Capture the cell that displays the provided text and extract its (x, y) central coordinate. 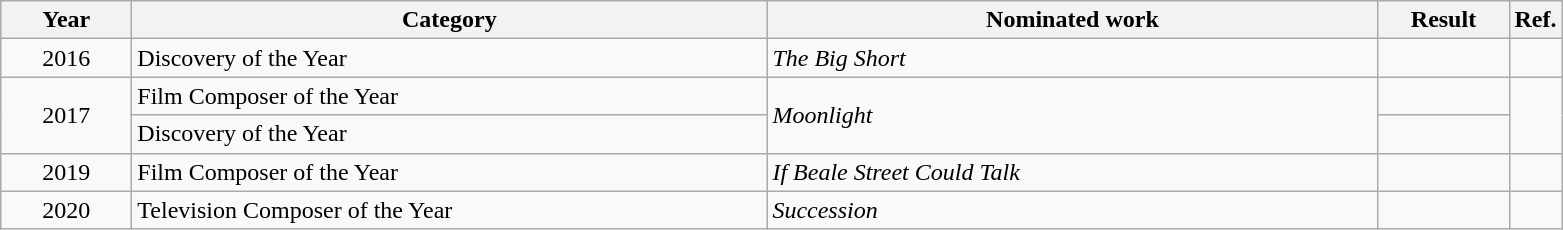
If Beale Street Could Talk (1072, 172)
2019 (66, 172)
Nominated work (1072, 20)
The Big Short (1072, 58)
2017 (66, 115)
Result (1444, 20)
Category (450, 20)
2016 (66, 58)
2020 (66, 210)
Year (66, 20)
Moonlight (1072, 115)
Ref. (1536, 20)
Television Composer of the Year (450, 210)
Succession (1072, 210)
